From the cell containing the given text, extract its center point as (X, Y) coordinate. 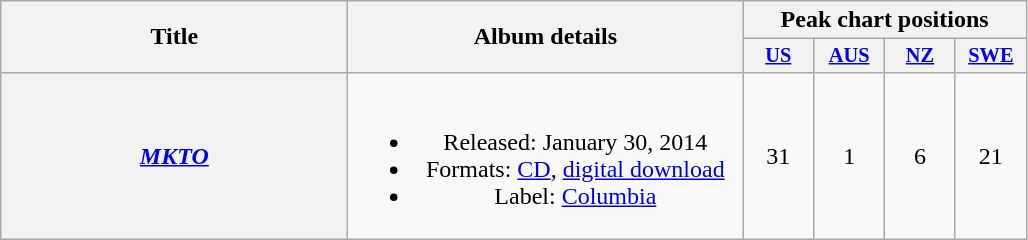
US (778, 56)
Title (174, 37)
Peak chart positions (884, 20)
21 (990, 156)
Released: January 30, 2014Formats: CD, digital downloadLabel: Columbia (546, 156)
NZ (920, 56)
6 (920, 156)
MKTO (174, 156)
Album details (546, 37)
31 (778, 156)
AUS (850, 56)
1 (850, 156)
SWE (990, 56)
